Identify which cell holds the provided text, then report its [x, y] central coordinate. 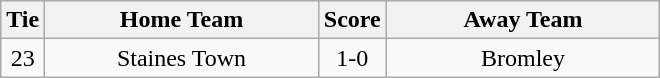
Staines Town [182, 58]
1-0 [352, 58]
23 [23, 58]
Score [352, 20]
Bromley [523, 58]
Away Team [523, 20]
Tie [23, 20]
Home Team [182, 20]
